From the cell containing the given text, extract its center point as [X, Y] coordinate. 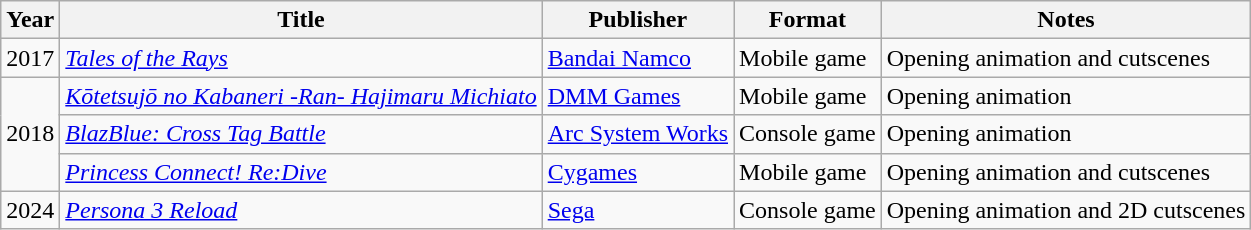
Sega [638, 210]
Bandai Namco [638, 58]
Cygames [638, 172]
BlazBlue: Cross Tag Battle [301, 134]
Arc System Works [638, 134]
2017 [30, 58]
Publisher [638, 20]
Opening animation and 2D cutscenes [1066, 210]
Year [30, 20]
Persona 3 Reload [301, 210]
Tales of the Rays [301, 58]
2018 [30, 134]
2024 [30, 210]
Kōtetsujō no Kabaneri -Ran- Hajimaru Michiato [301, 96]
DMM Games [638, 96]
Notes [1066, 20]
Format [808, 20]
Princess Connect! Re:Dive [301, 172]
Title [301, 20]
